Capture the cell that displays the provided text and extract its [x, y] central coordinate. 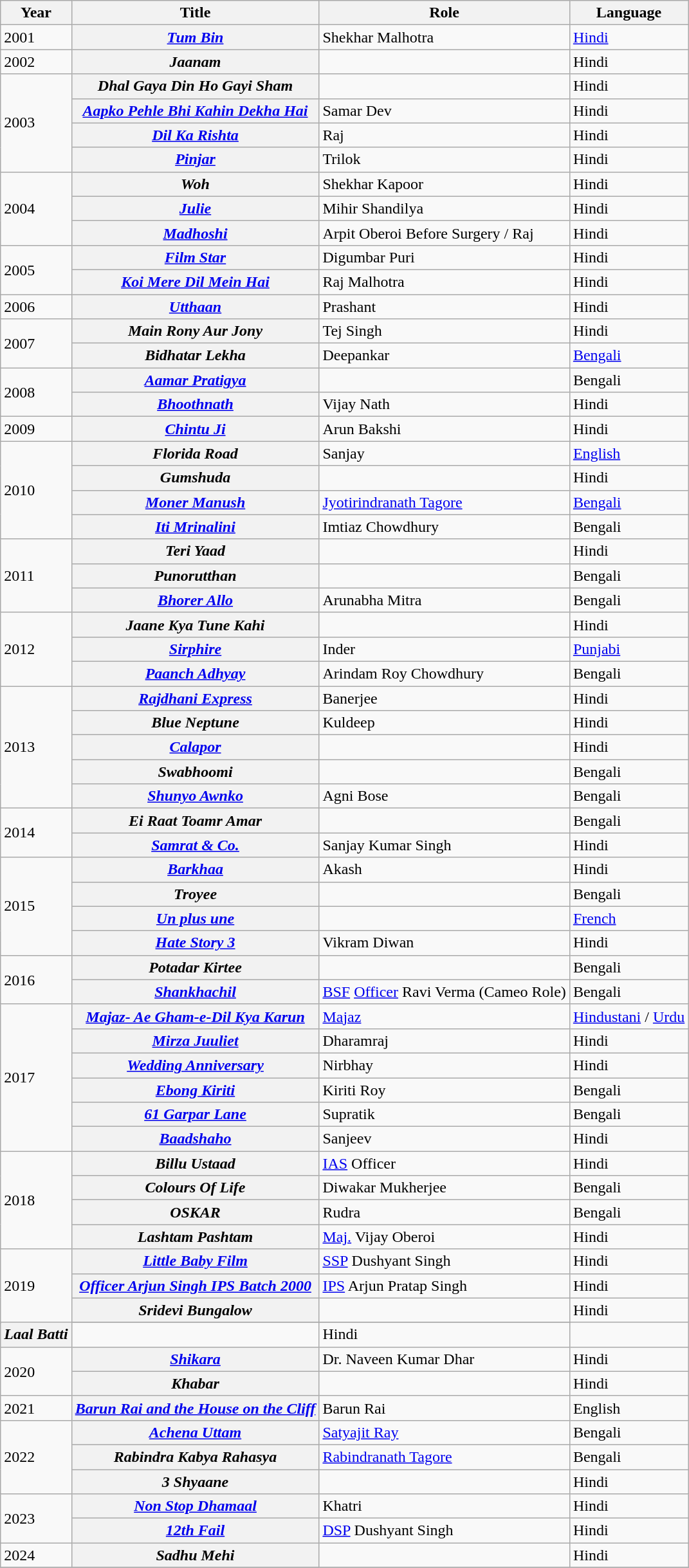
Pinjar [196, 160]
Raj [444, 135]
61 Garpar Lane [196, 1115]
Billu Ustaad [196, 1163]
2009 [36, 429]
2013 [36, 747]
Rabindranath Tagore [444, 1457]
Sridevi Bungalow [196, 1310]
Arpit Oberoi Before Surgery / Raj [444, 233]
Rudra [444, 1212]
Iti Mrinalini [196, 527]
2018 [36, 1200]
2004 [36, 208]
2015 [36, 906]
Punjabi [629, 649]
Satyajit Ray [444, 1432]
Florida Road [196, 453]
Maj. Vijay Oberoi [444, 1237]
Title [196, 13]
Sadhu Mehi [196, 1555]
Bhorer Allo [196, 600]
Barkhaa [196, 870]
Sanjeev [444, 1139]
Ei Raat Toamr Amar [196, 821]
Laal Batti [36, 1335]
Bhoothnath [196, 405]
Achena Uttam [196, 1432]
Akash [444, 870]
Agni Bose [444, 796]
Non Stop Dhamaal [196, 1506]
Raj Malhotra [444, 282]
Woh [196, 184]
Kiriti Roy [444, 1090]
Rajdhani Express [196, 698]
2005 [36, 269]
Julie [196, 208]
2002 [36, 62]
Little Baby Film [196, 1261]
2008 [36, 392]
Digumbar Puri [444, 257]
Potadar Kirtee [196, 967]
Main Rony Aur Jony [196, 331]
Gumshuda [196, 478]
Vikram Diwan [444, 943]
Punorutthan [196, 576]
Barun Rai [444, 1408]
Mihir Shandilya [444, 208]
2003 [36, 123]
Un plus une [196, 918]
Dil Ka Rishta [196, 135]
IAS Officer [444, 1163]
2007 [36, 343]
2012 [36, 649]
Paanch Adhyay [196, 673]
Inder [444, 649]
Tum Bin [196, 37]
Shunyo Awnko [196, 796]
Year [36, 13]
Arun Bakshi [444, 429]
12th Fail [196, 1531]
Moner Manush [196, 502]
Barun Rai and the House on the Cliff [196, 1408]
OSKAR [196, 1212]
Baadshaho [196, 1139]
Blue Neptune [196, 723]
Samrat & Co. [196, 845]
Officer Arjun Singh IPS Batch 2000 [196, 1286]
Jyotirindranath Tagore [444, 502]
Dhal Gaya Din Ho Gayi Sham [196, 86]
Wedding Anniversary [196, 1065]
Banerjee [444, 698]
2017 [36, 1077]
Arunabha Mitra [444, 600]
Shankhachil [196, 992]
Deepankar [444, 356]
Calapor [196, 747]
Jaanam [196, 62]
IPS Arjun Pratap Singh [444, 1286]
2024 [36, 1555]
Koi Mere Dil Mein Hai [196, 282]
Madhoshi [196, 233]
2019 [36, 1286]
Diwakar Mukherjee [444, 1188]
Ebong Kiriti [196, 1090]
2014 [36, 833]
Colours Of Life [196, 1188]
Nirbhay [444, 1065]
BSF Officer Ravi Verma (Cameo Role) [444, 992]
Trilok [444, 160]
Language [629, 13]
2023 [36, 1518]
Hindustani / Urdu [629, 1016]
Aamar Pratigya [196, 380]
Troyee [196, 894]
Role [444, 13]
Swabhoomi [196, 772]
Rabindra Kabya Rahasya [196, 1457]
Sirphire [196, 649]
Utthaan [196, 307]
Prashant [444, 307]
2021 [36, 1408]
Sanjay [444, 453]
Dr. Naveen Kumar Dhar [444, 1359]
2011 [36, 576]
Arindam Roy Chowdhury [444, 673]
2022 [36, 1457]
Lashtam Pashtam [196, 1237]
DSP Dushyant Singh [444, 1531]
Supratik [444, 1115]
French [629, 918]
Vijay Nath [444, 405]
2006 [36, 307]
Jaane Kya Tune Kahi [196, 624]
2016 [36, 980]
Sanjay Kumar Singh [444, 845]
Hate Story 3 [196, 943]
Samar Dev [444, 111]
Khatri [444, 1506]
Majaz- Ae Gham-e-Dil Kya Karun [196, 1016]
Majaz [444, 1016]
Shekhar Kapoor [444, 184]
Imtiaz Chowdhury [444, 527]
Film Star [196, 257]
Aapko Pehle Bhi Kahin Dekha Hai [196, 111]
2010 [36, 490]
Khabar [196, 1383]
SSP Dushyant Singh [444, 1261]
Mirza Juuliet [196, 1041]
Shikara [196, 1359]
Dharamraj [444, 1041]
Chintu Ji [196, 429]
3 Shyaane [196, 1481]
Teri Yaad [196, 551]
Kuldeep [444, 723]
Bidhatar Lekha [196, 356]
2001 [36, 37]
2020 [36, 1371]
Shekhar Malhotra [444, 37]
Tej Singh [444, 331]
